Detect which cell encompasses the target text, then output its [X, Y] center coordinate. 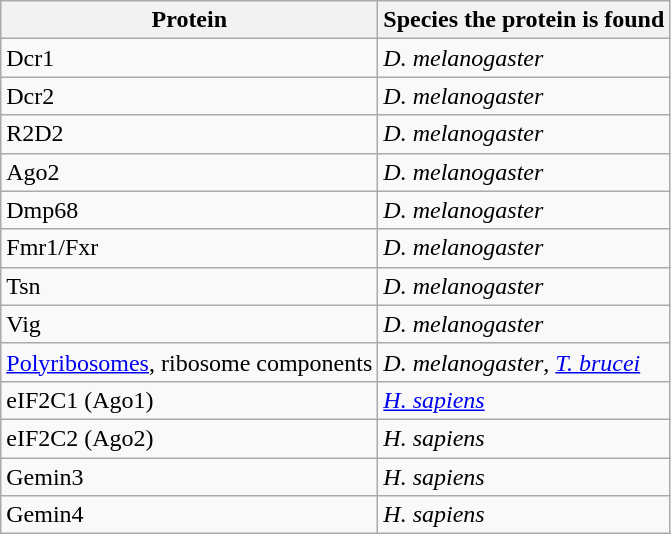
Gemin3 [190, 477]
Gemin4 [190, 515]
Vig [190, 324]
Dmp68 [190, 210]
Fmr1/Fxr [190, 248]
R2D2 [190, 134]
Ago2 [190, 172]
eIF2C2 (Ago2) [190, 438]
Dcr2 [190, 96]
Species the protein is found [524, 20]
Protein [190, 20]
Polyribosomes, ribosome components [190, 362]
D. melanogaster, T. brucei [524, 362]
Dcr1 [190, 58]
Tsn [190, 286]
eIF2C1 (Ago1) [190, 400]
